Search for the cell housing the specified text and yield its (x, y) center coordinate. 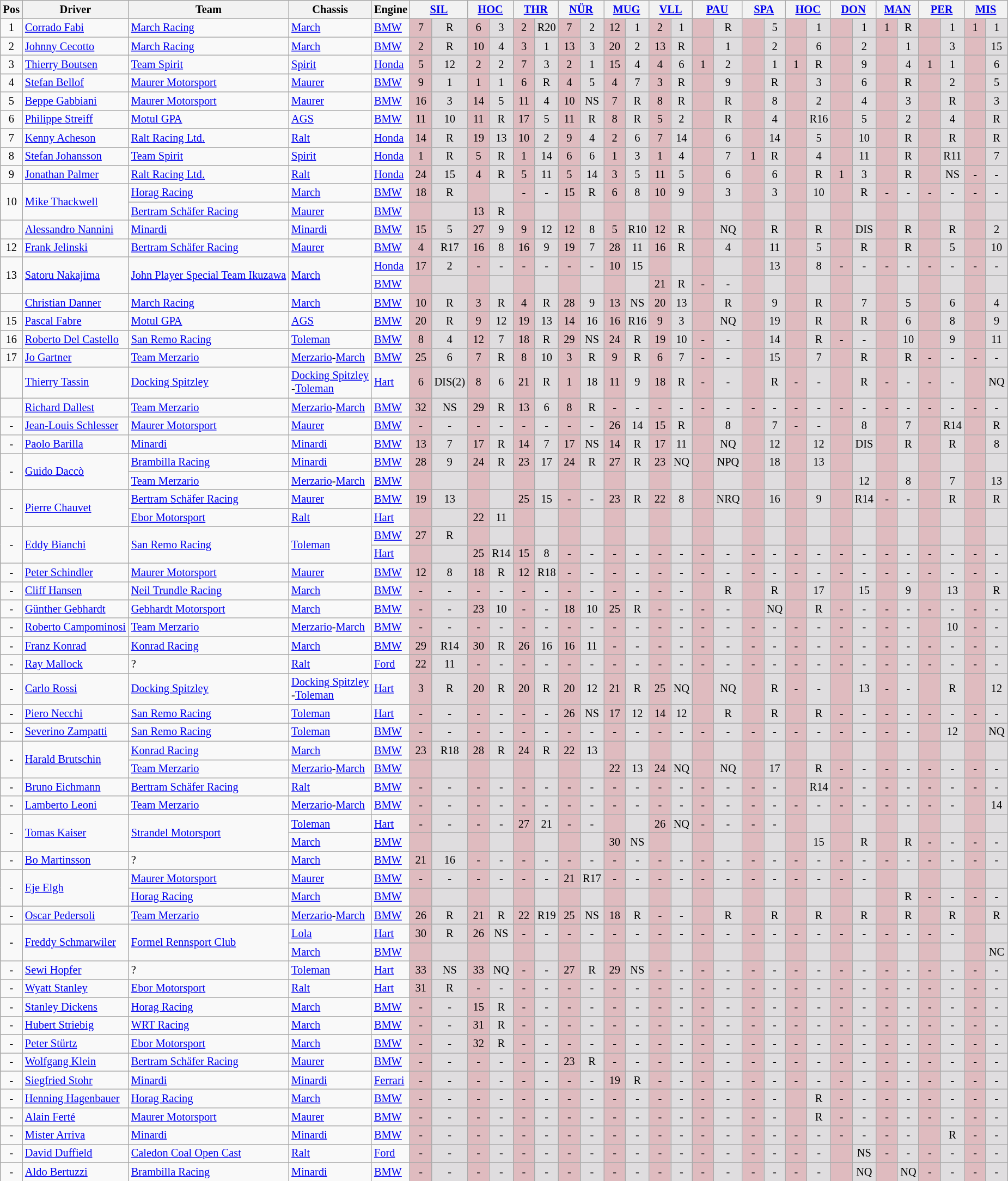
John Player Special Team Ikuzawa (209, 276)
R11 (952, 156)
DON (853, 9)
Kenny Acheson (75, 138)
Formel Rennsport Club (209, 943)
R10 (637, 229)
Sewi Hopfer (75, 970)
Caledon Coal Open Cast (209, 1153)
Mike Thackwell (75, 201)
THR (536, 9)
Corrado Fabi (75, 28)
Beppe Gabbiani (75, 101)
Siegfried Stohr (75, 1080)
Strandel Motorsport (209, 833)
Pierre Chauvet (75, 507)
Johnny Cecotto (75, 46)
PER (941, 9)
VLL (671, 9)
Peter Stürtz (75, 1043)
PAU (717, 9)
Bo Martinsson (75, 860)
Pascal Fabre (75, 321)
Mister Arriva (75, 1135)
Stefan Johansson (75, 156)
Lola (330, 934)
NRQ (729, 499)
Tomas Kaiser (75, 833)
Richard Dallest (75, 407)
Frank Jelinski (75, 248)
Jonathan Palmer (75, 174)
Christian Danner (75, 303)
Wyatt Stanley (75, 988)
Lamberto Leoni (75, 805)
DIS(2) (450, 382)
Freddy Schmarwiler (75, 943)
MAN (897, 9)
Driver (75, 9)
NÜR (582, 9)
Oscar Pedersoli (75, 915)
Chassis (330, 9)
Roberto Campominosi (75, 627)
Hubert Striebig (75, 1025)
Stanley Dickens (75, 1007)
Alain Ferté (75, 1117)
Thierry Tassin (75, 382)
Pos (11, 9)
MIS (986, 9)
NPQ (729, 462)
Engine (391, 9)
Jean-Louis Schlesser (75, 426)
SPA (763, 9)
Team (209, 9)
Thierry Boutsen (75, 64)
Guido Daccò (75, 472)
Paolo Barilla (75, 444)
Wolfgang Klein (75, 1062)
Alessandro Nannini (75, 229)
Carlo Rossi (75, 689)
Neil Trundle Racing (209, 591)
WRT Racing (209, 1025)
MUG (626, 9)
Harald Brutschin (75, 759)
Eddy Bianchi (75, 544)
Philippe Streiff (75, 119)
Gebhardt Motorsport (209, 609)
David Duffield (75, 1153)
SIL (439, 9)
Stefan Bellof (75, 83)
NC (997, 952)
Günther Gebhardt (75, 609)
Ferrari (391, 1080)
R20 (547, 28)
Peter Schindler (75, 572)
Franz Konrad (75, 646)
Cliff Hansen (75, 591)
Severino Zampatti (75, 732)
R19 (547, 915)
Aldo Bertuzzi (75, 1172)
Ray Mallock (75, 664)
Eje Elgh (75, 888)
Piero Necchi (75, 714)
Jo Gartner (75, 358)
Henning Hagenbauer (75, 1098)
Roberto Del Castello (75, 339)
Satoru Nakajima (75, 276)
Bruno Eichmann (75, 787)
